Determine the (X, Y) coordinate at the center of the cell enclosing the given text.  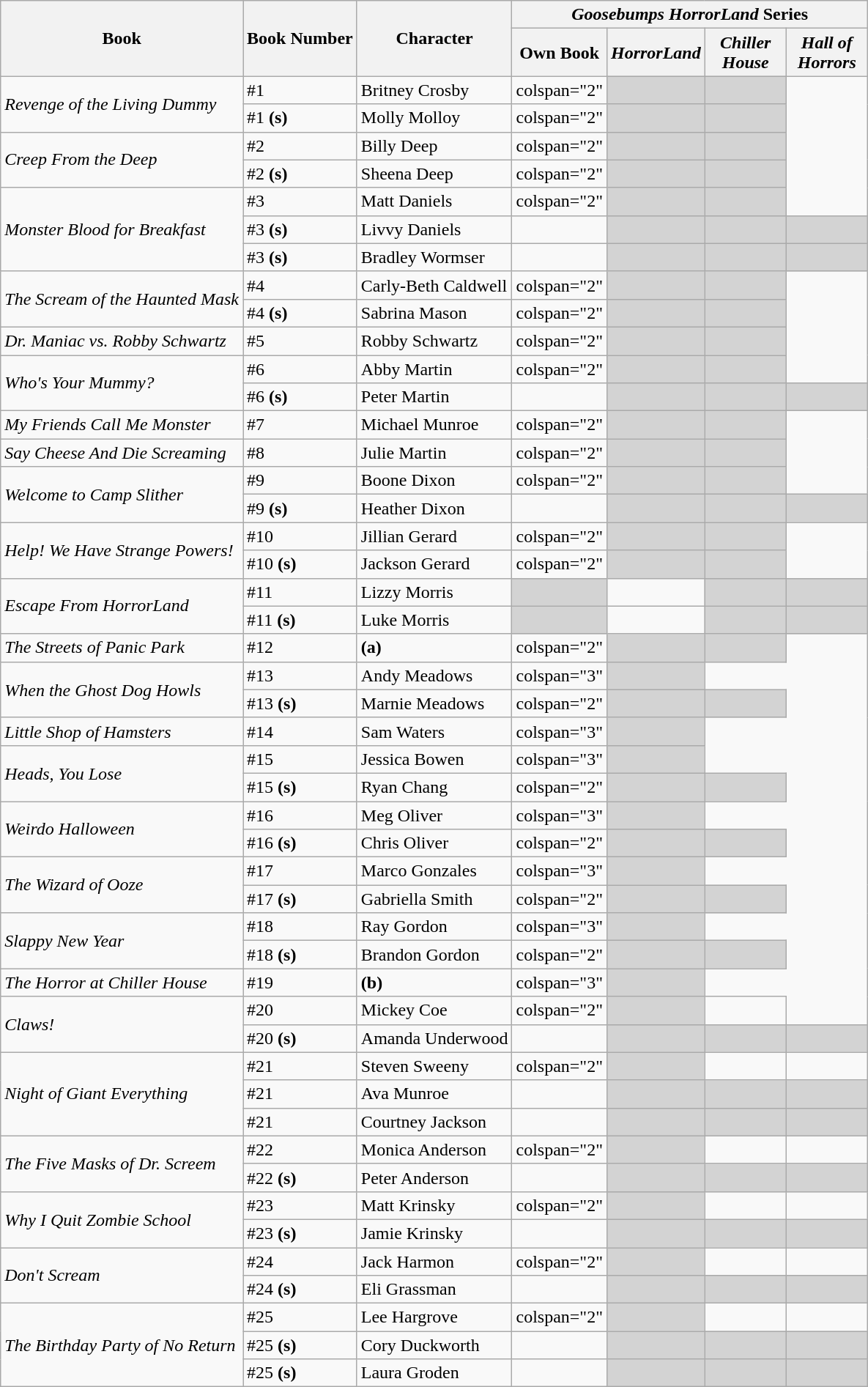
#10 (300, 536)
When the Ghost Dog Howls (122, 689)
#6 (s) (300, 397)
Abby Martin (434, 369)
Book (122, 38)
Bradley Wormser (434, 257)
Eli Grassman (434, 1290)
#23 (s) (300, 1233)
The Horror at Chiller House (122, 983)
#3 (300, 201)
#13 (300, 676)
#18 (s) (300, 955)
Heads, You Lose (122, 773)
Monica Anderson (434, 1150)
Help! We Have Strange Powers! (122, 550)
Marco Gonzales (434, 871)
Billy Deep (434, 146)
Livvy Daniels (434, 229)
Peter Anderson (434, 1177)
Sam Waters (434, 731)
#12 (300, 648)
#2 (s) (300, 174)
Ryan Chang (434, 787)
#6 (300, 369)
Luke Morris (434, 620)
Andy Meadows (434, 676)
#22 (s) (300, 1177)
Amanda Underwood (434, 1038)
Slappy New Year (122, 941)
Claws! (122, 1024)
Why I Quit Zombie School (122, 1219)
#2 (300, 146)
#4 (300, 285)
Welcome to Camp Slither (122, 495)
Book Number (300, 38)
Chiller House (746, 53)
#5 (300, 341)
#9 (300, 481)
Monster Blood for Breakfast (122, 229)
Matt Daniels (434, 201)
Escape From HorrorLand (122, 606)
#9 (s) (300, 508)
#4 (s) (300, 313)
Hall of Horrors (826, 53)
#13 (s) (300, 703)
Jamie Krinsky (434, 1233)
Jackson Gerard (434, 564)
Lizzy Morris (434, 592)
The Five Masks of Dr. Screem (122, 1164)
#17 (s) (300, 899)
#17 (300, 871)
#20 (s) (300, 1038)
Weirdo Halloween (122, 829)
Night of Giant Everything (122, 1094)
Cory Duckworth (434, 1345)
Robby Schwartz (434, 341)
#7 (300, 425)
#24 (s) (300, 1290)
Don't Scream (122, 1275)
Britney Crosby (434, 90)
HorrorLand (656, 53)
Own Book (560, 53)
#25 (300, 1317)
Mickey Coe (434, 1010)
Creep From the Deep (122, 160)
Ava Munroe (434, 1094)
The Wizard of Ooze (122, 885)
Sheena Deep (434, 174)
Sabrina Mason (434, 313)
Chris Oliver (434, 843)
Marnie Meadows (434, 703)
Molly Molloy (434, 118)
Peter Martin (434, 397)
#15 (s) (300, 787)
Jessica Bowen (434, 759)
Laura Groden (434, 1373)
#14 (300, 731)
Gabriella Smith (434, 899)
Steven Sweeny (434, 1066)
Revenge of the Living Dummy (122, 104)
(b) (434, 983)
#16 (300, 815)
Heather Dixon (434, 508)
Say Cheese And Die Screaming (122, 453)
Who's Your Mummy? (122, 382)
#15 (300, 759)
#8 (300, 453)
#19 (300, 983)
The Birthday Party of No Return (122, 1345)
Boone Dixon (434, 481)
The Streets of Panic Park (122, 648)
#24 (300, 1261)
Michael Munroe (434, 425)
Ray Gordon (434, 927)
(a) (434, 648)
#16 (s) (300, 843)
Brandon Gordon (434, 955)
Carly-Beth Caldwell (434, 285)
Goosebumps HorrorLand Series (690, 15)
#18 (300, 927)
Character (434, 38)
The Scream of the Haunted Mask (122, 299)
#1 (300, 90)
Little Shop of Hamsters (122, 731)
Jack Harmon (434, 1261)
#10 (s) (300, 564)
#1 (s) (300, 118)
Dr. Maniac vs. Robby Schwartz (122, 341)
Matt Krinsky (434, 1205)
Julie Martin (434, 453)
Jillian Gerard (434, 536)
My Friends Call Me Monster (122, 425)
#23 (300, 1205)
Meg Oliver (434, 815)
#20 (300, 1010)
Courtney Jackson (434, 1122)
#11 (300, 592)
#11 (s) (300, 620)
Lee Hargrove (434, 1317)
#22 (300, 1150)
